From the cell containing the given text, extract its center point as (x, y) coordinate. 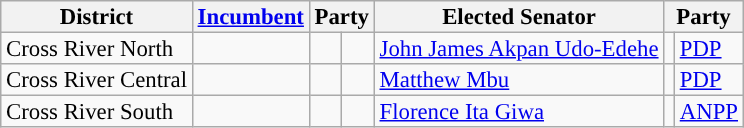
Elected Senator (519, 17)
ANPP (708, 112)
Cross River North (97, 49)
Florence Ita Giwa (519, 112)
Cross River Central (97, 80)
District (97, 17)
John James Akpan Udo-Edehe (519, 49)
Matthew Mbu (519, 80)
Incumbent (250, 17)
Cross River South (97, 112)
